Capture the cell that displays the provided text and extract its (X, Y) central coordinate. 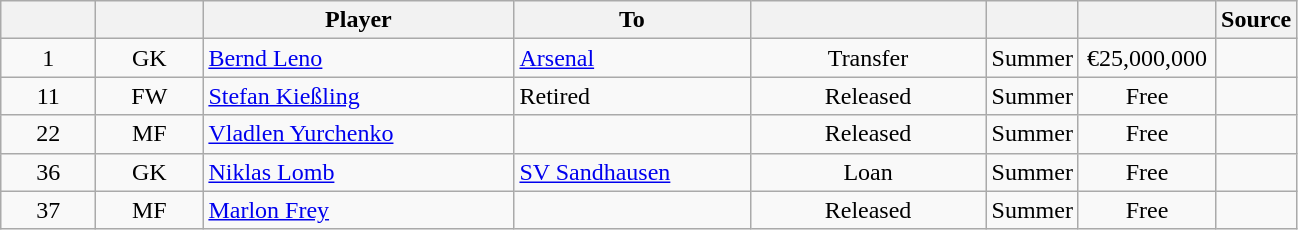
Player (358, 20)
€25,000,000 (1146, 58)
37 (48, 210)
FW (150, 96)
Retired (632, 96)
Niklas Lomb (358, 172)
Marlon Frey (358, 210)
22 (48, 134)
Vladlen Yurchenko (358, 134)
SV Sandhausen (632, 172)
36 (48, 172)
To (632, 20)
Arsenal (632, 58)
Transfer (868, 58)
11 (48, 96)
Stefan Kießling (358, 96)
Bernd Leno (358, 58)
Source (1256, 20)
Loan (868, 172)
1 (48, 58)
